Return [x, y] of the center of cell containing provided text 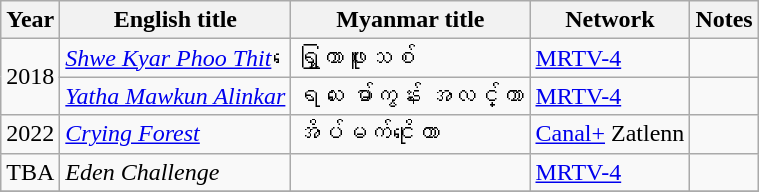
Myanmar title [410, 20]
2018 [30, 77]
အိပ်မက်ငိုတော [410, 134]
Crying Forest [176, 134]
ရသ မော်ကွန်း အင်္လကာ [410, 96]
TBA [30, 172]
Network [610, 20]
ရွှေကြာဖူးသစ် [410, 58]
Eden Challenge [176, 172]
Year [30, 20]
2022 [30, 134]
English title [176, 20]
Notes [724, 20]
Canal+ Zatlenn [610, 134]
Shwe Kyar Phoo Thit [176, 58]
Yatha Mawkun Alinkar [176, 96]
